Search for the cell housing the specified text and yield its (X, Y) center coordinate. 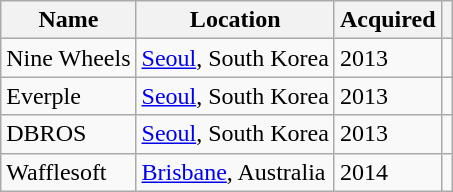
Everple (68, 96)
Name (68, 20)
Wafflesoft (68, 172)
Brisbane, Australia (235, 172)
Location (235, 20)
Acquired (388, 20)
2014 (388, 172)
Nine Wheels (68, 58)
DBROS (68, 134)
